From the cell containing the given text, extract its center point as [x, y] coordinate. 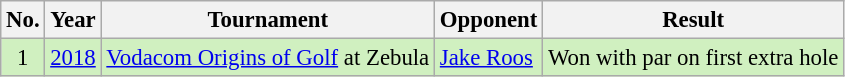
Tournament [268, 20]
Result [694, 20]
Jake Roos [489, 58]
No. [23, 20]
Year [73, 20]
Vodacom Origins of Golf at Zebula [268, 58]
Won with par on first extra hole [694, 58]
Opponent [489, 20]
1 [23, 58]
2018 [73, 58]
